Determine the (x, y) coordinate at the center of the cell enclosing the given text.  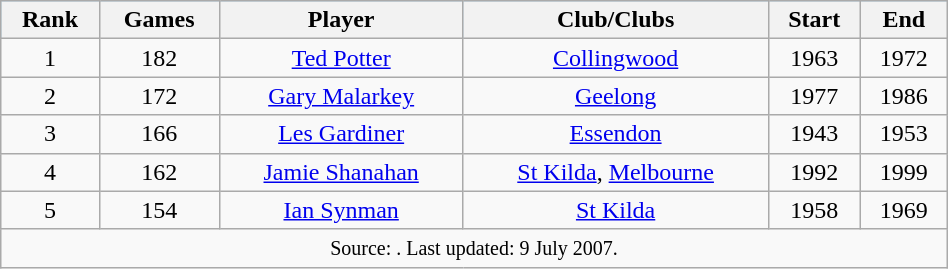
Geelong (616, 96)
1953 (904, 134)
2 (50, 96)
1999 (904, 172)
Source: . Last updated: 9 July 2007. (474, 248)
Games (159, 20)
Collingwood (616, 58)
Les Gardiner (341, 134)
172 (159, 96)
1963 (814, 58)
1992 (814, 172)
1986 (904, 96)
St Kilda, Melbourne (616, 172)
Jamie Shanahan (341, 172)
1969 (904, 210)
154 (159, 210)
1 (50, 58)
Rank (50, 20)
End (904, 20)
1972 (904, 58)
Club/Clubs (616, 20)
Player (341, 20)
Essendon (616, 134)
166 (159, 134)
3 (50, 134)
1943 (814, 134)
4 (50, 172)
182 (159, 58)
Ian Synman (341, 210)
Start (814, 20)
1958 (814, 210)
St Kilda (616, 210)
5 (50, 210)
1977 (814, 96)
Ted Potter (341, 58)
Gary Malarkey (341, 96)
162 (159, 172)
